Capture the cell that displays the provided text and extract its [x, y] central coordinate. 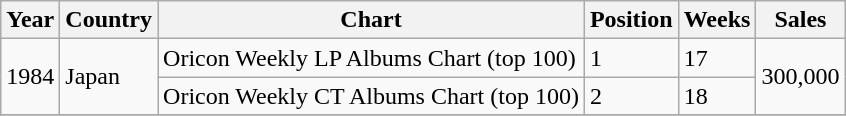
300,000 [800, 77]
Weeks [717, 20]
Country [109, 20]
Sales [800, 20]
Year [30, 20]
Oricon Weekly LP Albums Chart (top 100) [372, 58]
2 [631, 96]
Position [631, 20]
Oricon Weekly CT Albums Chart (top 100) [372, 96]
Japan [109, 77]
17 [717, 58]
18 [717, 96]
1984 [30, 77]
Chart [372, 20]
1 [631, 58]
